Locate the cell with the specified text and output its [x, y] center coordinate. 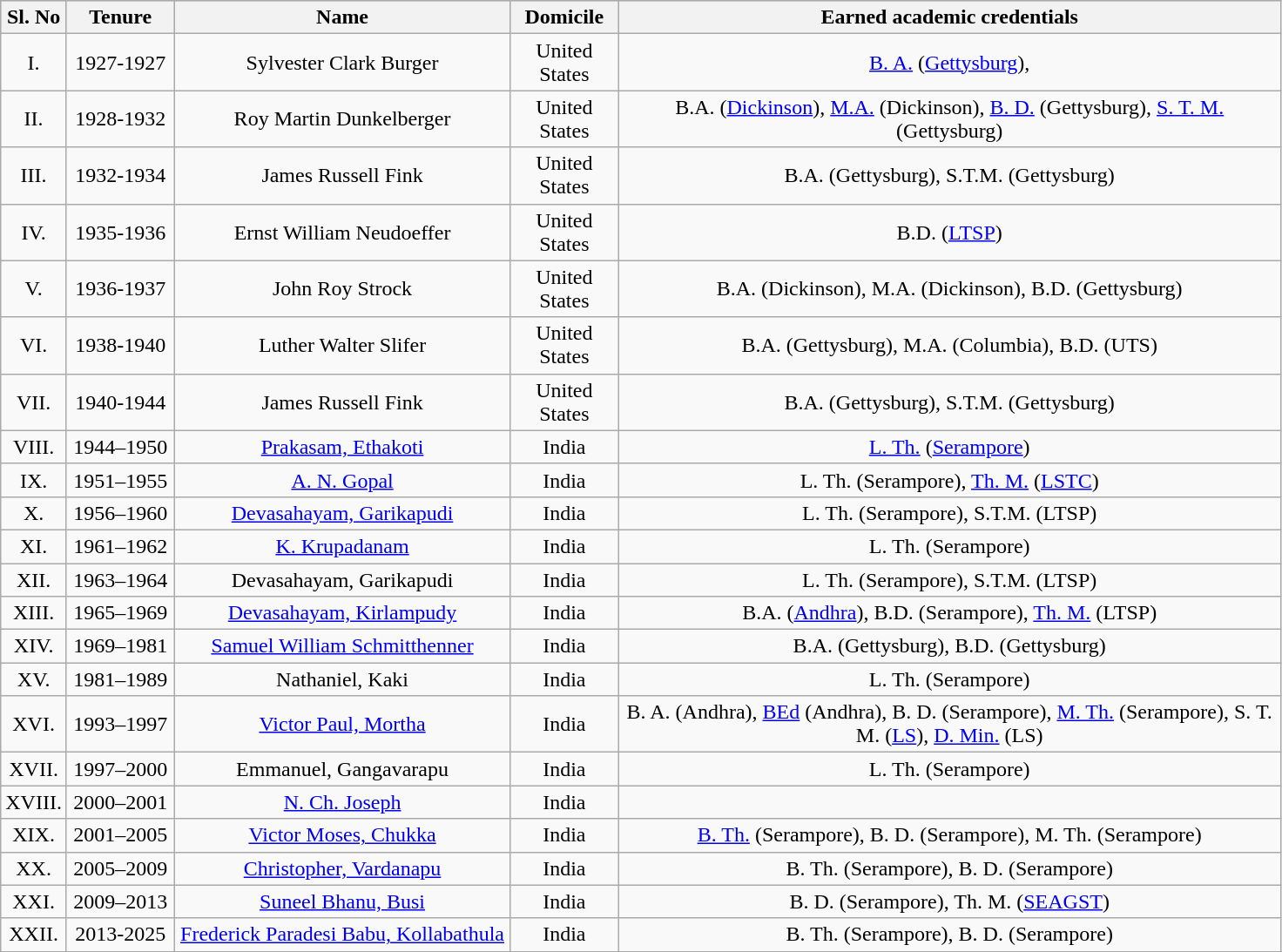
Frederick Paradesi Babu, Kollabathula [342, 935]
XVII. [34, 769]
XXI. [34, 901]
2009–2013 [120, 901]
1969–1981 [120, 646]
1963–1964 [120, 579]
Emmanuel, Gangavarapu [342, 769]
1927-1927 [120, 63]
Victor Moses, Chukka [342, 835]
B.A. (Dickinson), M.A. (Dickinson), B.D. (Gettysburg) [949, 289]
VI. [34, 345]
XVI. [34, 725]
1940-1944 [120, 402]
1956–1960 [120, 513]
1938-1940 [120, 345]
1981–1989 [120, 679]
XV. [34, 679]
Earned academic credentials [949, 17]
X. [34, 513]
XXII. [34, 935]
Tenure [120, 17]
1932-1934 [120, 176]
2013-2025 [120, 935]
B.A. (Gettysburg), M.A. (Columbia), B.D. (UTS) [949, 345]
2005–2009 [120, 868]
B.A. (Andhra), B.D. (Serampore), Th. M. (LTSP) [949, 613]
Ernst William Neudoeffer [342, 232]
B. A. (Gettysburg), [949, 63]
XIX. [34, 835]
B.A. (Gettysburg), B.D. (Gettysburg) [949, 646]
Sylvester Clark Burger [342, 63]
V. [34, 289]
II. [34, 118]
B. A. (Andhra), BEd (Andhra), B. D. (Serampore), M. Th. (Serampore), S. T. M. (LS), D. Min. (LS) [949, 725]
1936-1937 [120, 289]
Name [342, 17]
XIII. [34, 613]
I. [34, 63]
Devasahayam, Kirlampudy [342, 613]
Domicile [564, 17]
1993–1997 [120, 725]
Christopher, Vardanapu [342, 868]
Nathaniel, Kaki [342, 679]
1928-1932 [120, 118]
III. [34, 176]
1961–1962 [120, 546]
IV. [34, 232]
XII. [34, 579]
VII. [34, 402]
L. Th. (Serampore), Th. M. (LSTC) [949, 480]
B.A. (Dickinson), M.A. (Dickinson), B. D. (Gettysburg), S. T. M.(Gettysburg) [949, 118]
2000–2001 [120, 802]
Victor Paul, Mortha [342, 725]
1944–1950 [120, 447]
XI. [34, 546]
1935-1936 [120, 232]
Roy Martin Dunkelberger [342, 118]
B. Th. (Serampore), B. D. (Serampore), M. Th. (Serampore) [949, 835]
N. Ch. Joseph [342, 802]
Luther Walter Slifer [342, 345]
VIII. [34, 447]
Suneel Bhanu, Busi [342, 901]
XVIII. [34, 802]
Samuel William Schmitthenner [342, 646]
XIV. [34, 646]
B.D. (LTSP) [949, 232]
XX. [34, 868]
Prakasam, Ethakoti [342, 447]
K. Krupadanam [342, 546]
B. D. (Serampore), Th. M. (SEAGST) [949, 901]
1997–2000 [120, 769]
1965–1969 [120, 613]
Sl. No [34, 17]
A. N. Gopal [342, 480]
1951–1955 [120, 480]
IX. [34, 480]
John Roy Strock [342, 289]
2001–2005 [120, 835]
